Provide the [x, y] coordinate of the cell's center where the given text is located.  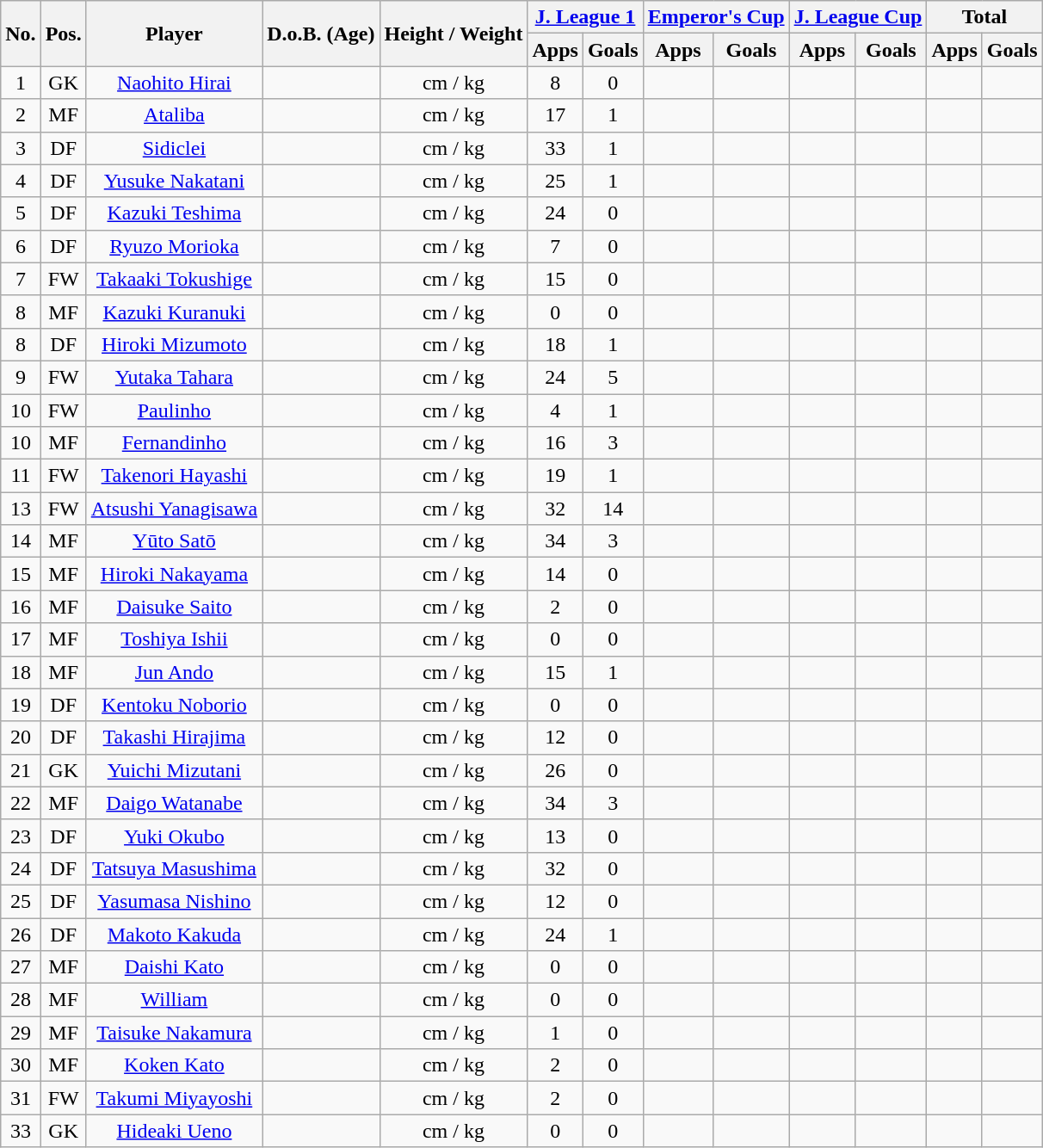
Yasumasa Nishino [174, 901]
27 [21, 967]
Naohito Hirai [174, 83]
Tatsuya Masushima [174, 868]
Kazuki Teshima [174, 213]
Takenori Hayashi [174, 476]
Hideaki Ueno [174, 1131]
J. League Cup [858, 17]
Toshiya Ishii [174, 639]
Koken Kato [174, 1065]
Kazuki Kuranuki [174, 312]
9 [21, 377]
Takashi Hirajima [174, 738]
Yūto Satō [174, 541]
Jun Ando [174, 672]
Daishi Kato [174, 967]
Player [174, 34]
29 [21, 1033]
Takumi Miyayoshi [174, 1098]
Fernandinho [174, 443]
Ataliba [174, 115]
No. [21, 34]
28 [21, 1000]
Height / Weight [454, 34]
Daisuke Saito [174, 607]
31 [21, 1098]
Yuki Okubo [174, 836]
Atsushi Yanagisawa [174, 509]
Yuichi Mizutani [174, 770]
23 [21, 836]
Emperor's Cup [716, 17]
Sidiclei [174, 148]
Makoto Kakuda [174, 934]
Total [984, 17]
William [174, 1000]
Kentoku Noborio [174, 705]
J. League 1 [585, 17]
Ryuzo Morioka [174, 246]
Takaaki Tokushige [174, 279]
20 [21, 738]
Taisuke Nakamura [174, 1033]
Pos. [64, 34]
21 [21, 770]
22 [21, 803]
Yutaka Tahara [174, 377]
D.o.B. (Age) [321, 34]
Paulinho [174, 410]
11 [21, 476]
Yusuke Nakatani [174, 181]
6 [21, 246]
Hiroki Mizumoto [174, 344]
30 [21, 1065]
Daigo Watanabe [174, 803]
Hiroki Nakayama [174, 574]
